For the text-containing cell, return its midpoint in (X, Y) coordinate format. 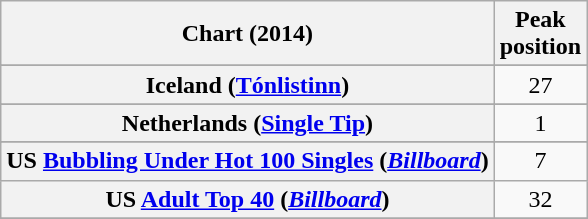
32 (540, 199)
US Adult Top 40 (Billboard) (248, 199)
US Bubbling Under Hot 100 Singles (Billboard) (248, 161)
Chart (2014) (248, 34)
1 (540, 123)
7 (540, 161)
Netherlands (Single Tip) (248, 123)
Iceland (Tónlistinn) (248, 85)
27 (540, 85)
Peakposition (540, 34)
